Pinpoint the cell where the given text exists, returning its [x, y] midpoint coordinate. 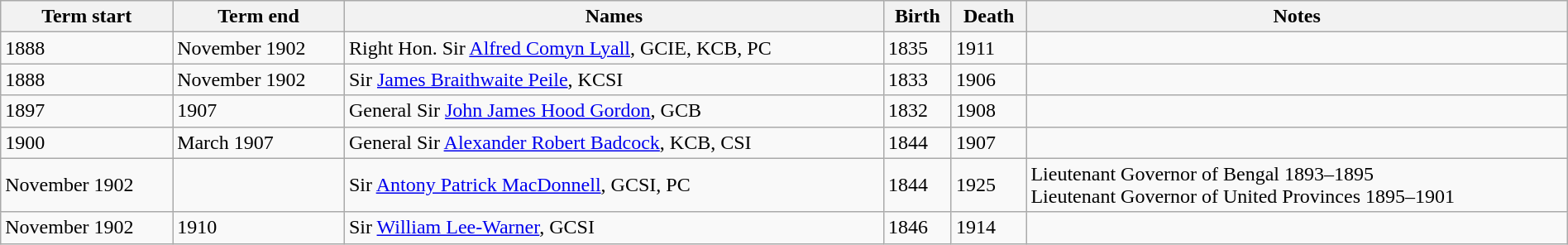
1910 [259, 228]
Lieutenant Governor of Bengal 1893–1895Lieutenant Governor of United Provinces 1895–1901 [1297, 185]
Sir Antony Patrick MacDonnell, GCSI, PC [614, 185]
General Sir John James Hood Gordon, GCB [614, 111]
1908 [988, 111]
1835 [917, 48]
Term start [87, 17]
1846 [917, 228]
Sir James Braithwaite Peile, KCSI [614, 79]
Sir William Lee-Warner, GCSI [614, 228]
Names [614, 17]
1897 [87, 111]
1914 [988, 228]
1832 [917, 111]
1911 [988, 48]
1925 [988, 185]
Term end [259, 17]
1833 [917, 79]
1900 [87, 142]
General Sir Alexander Robert Badcock, KCB, CSI [614, 142]
Right Hon. Sir Alfred Comyn Lyall, GCIE, KCB, PC [614, 48]
Birth [917, 17]
March 1907 [259, 142]
Notes [1297, 17]
Death [988, 17]
1906 [988, 79]
